From the cell containing the given text, extract its center point as (X, Y) coordinate. 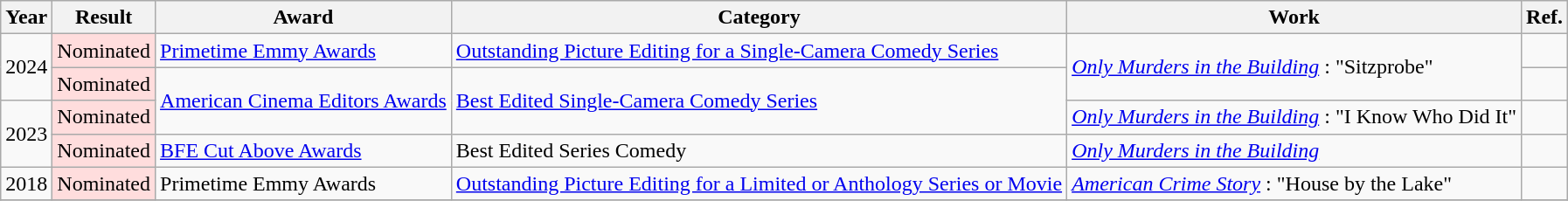
Award (304, 17)
Ref. (1545, 17)
Best Edited Single-Camera Comedy Series (759, 100)
2023 (26, 134)
Work (1294, 17)
BFE Cut Above Awards (304, 150)
2018 (26, 184)
Outstanding Picture Editing for a Single-Camera Comedy Series (759, 51)
Result (104, 17)
Only Murders in the Building (1294, 150)
Only Murders in the Building : "Sitzprobe" (1294, 67)
Category (759, 17)
American Crime Story : "House by the Lake" (1294, 184)
American Cinema Editors Awards (304, 100)
Only Murders in the Building : "I Know Who Did It" (1294, 117)
Year (26, 17)
Best Edited Series Comedy (759, 150)
Outstanding Picture Editing for a Limited or Anthology Series or Movie (759, 184)
2024 (26, 67)
